Search for the cell housing the specified text and yield its (X, Y) center coordinate. 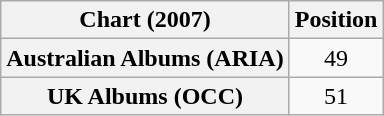
Chart (2007) (145, 20)
49 (336, 58)
51 (336, 96)
UK Albums (OCC) (145, 96)
Australian Albums (ARIA) (145, 58)
Position (336, 20)
